For the text-containing cell, return its midpoint in [X, Y] coordinate format. 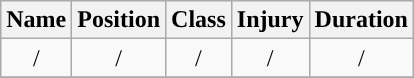
Position [119, 20]
Duration [361, 20]
Class [199, 20]
Name [36, 20]
Injury [270, 20]
